Find where the given text appears and provide that cell's center as (x, y) coordinate. 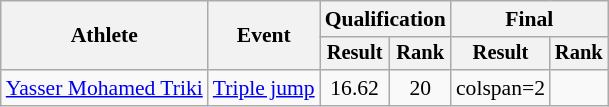
colspan=2 (500, 88)
Event (264, 36)
Yasser Mohamed Triki (104, 88)
20 (420, 88)
16.62 (355, 88)
Qualification (386, 19)
Triple jump (264, 88)
Final (530, 19)
Athlete (104, 36)
